Return the (X, Y) coordinate for the center point of the cell that contains the specified text.  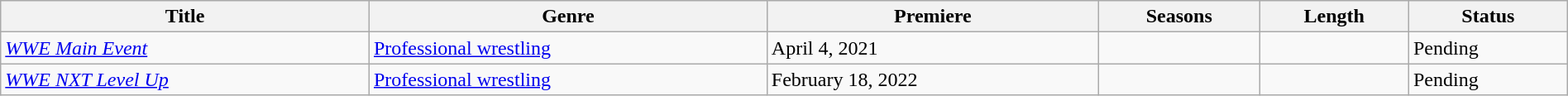
Genre (567, 17)
WWE NXT Level Up (185, 79)
WWE Main Event (185, 48)
Premiere (933, 17)
February 18, 2022 (933, 79)
Seasons (1179, 17)
Length (1334, 17)
Status (1488, 17)
Title (185, 17)
April 4, 2021 (933, 48)
